For the text-containing cell, return its midpoint in [X, Y] coordinate format. 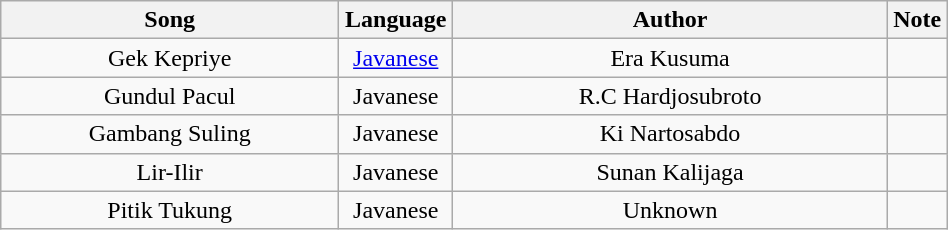
Note [917, 20]
Song [170, 20]
R.C Hardjosubroto [670, 96]
Gek Kepriye [170, 58]
Lir-Ilir [170, 172]
Ki Nartosabdo [670, 134]
Era Kusuma [670, 58]
Unknown [670, 210]
Pitik Tukung [170, 210]
Sunan Kalijaga [670, 172]
Language [396, 20]
Gundul Pacul [170, 96]
Author [670, 20]
Gambang Suling [170, 134]
